Output the [X, Y] coordinate of the center of the cell containing the given text.  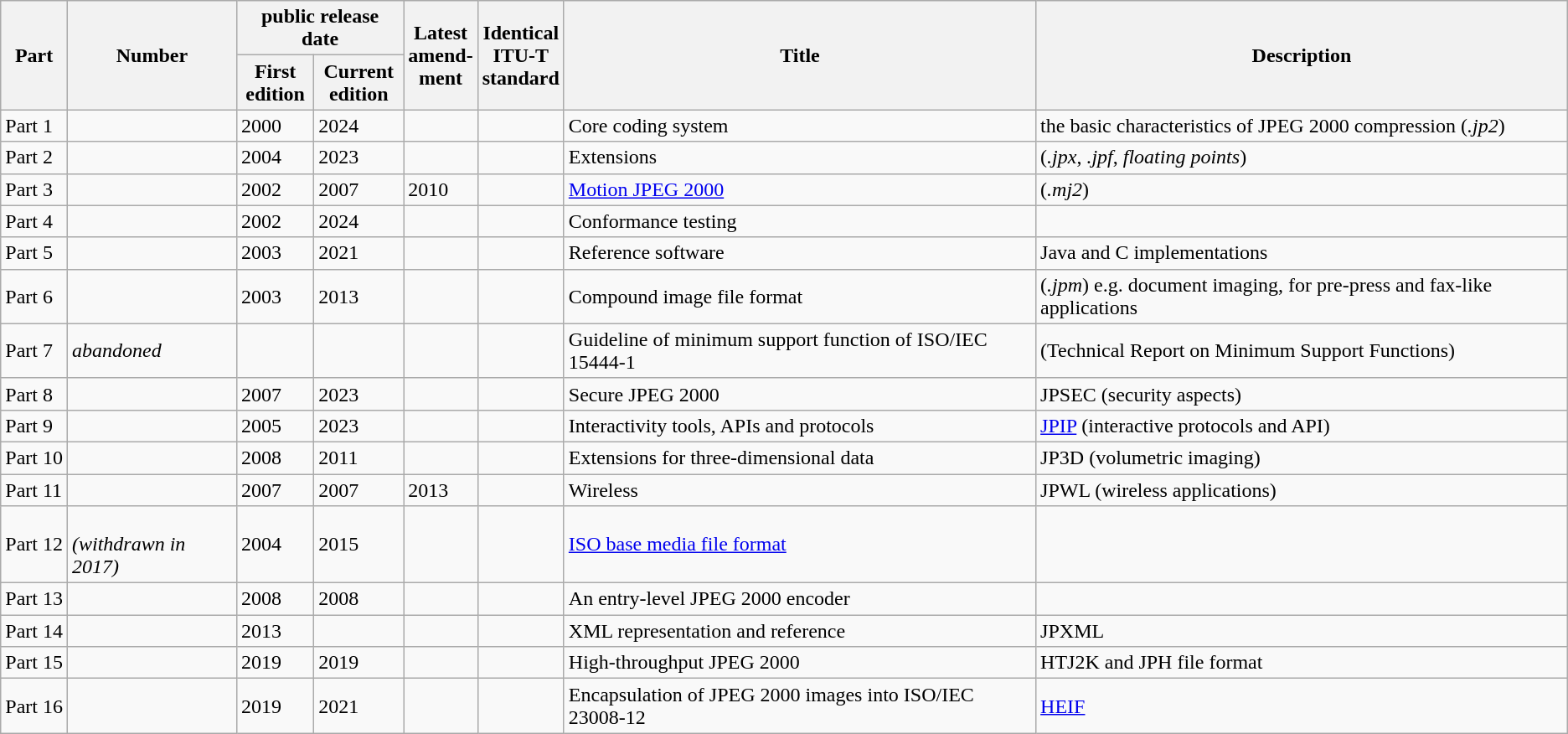
2000 [275, 126]
abandoned [152, 350]
Extensions for three-dimensional data [799, 457]
Part 4 [34, 221]
Currentedition [358, 82]
Part 15 [34, 663]
2010 [441, 189]
Description [1302, 55]
Part [34, 55]
ISO base media file format [799, 545]
JPXML [1302, 631]
HEIF [1302, 706]
Part 3 [34, 189]
Interactivity tools, APIs and protocols [799, 426]
public release date [320, 28]
High-throughput JPEG 2000 [799, 663]
Part 14 [34, 631]
(.jpm) e.g. document imaging, for pre-press and fax-like applications [1302, 297]
IdenticalITU-Tstandard [521, 55]
Part 11 [34, 490]
Core coding system [799, 126]
Part 10 [34, 457]
2015 [358, 545]
(.jpx, .jpf, floating points) [1302, 158]
Guideline of minimum support function of ISO/IEC 15444-1 [799, 350]
Part 2 [34, 158]
JPIP (interactive protocols and API) [1302, 426]
Java and C implementations [1302, 253]
Part 1 [34, 126]
2005 [275, 426]
Part 8 [34, 394]
2011 [358, 457]
Part 7 [34, 350]
the basic characteristics of JPEG 2000 compression (.jp2) [1302, 126]
Encapsulation of JPEG 2000 images into ISO/IEC 23008-12 [799, 706]
Part 9 [34, 426]
Part 6 [34, 297]
Part 12 [34, 545]
HTJ2K and JPH file format [1302, 663]
Number [152, 55]
Latestamend-ment [441, 55]
Firstedition [275, 82]
Part 5 [34, 253]
Compound image file format [799, 297]
Title [799, 55]
(Technical Report on Minimum Support Functions) [1302, 350]
Conformance testing [799, 221]
Wireless [799, 490]
Reference software [799, 253]
Extensions [799, 158]
XML representation and reference [799, 631]
JP3D (volumetric imaging) [1302, 457]
An entry-level JPEG 2000 encoder [799, 599]
Motion JPEG 2000 [799, 189]
Part 16 [34, 706]
JPSEC (security aspects) [1302, 394]
JPWL (wireless applications) [1302, 490]
(.mj2) [1302, 189]
Part 13 [34, 599]
(withdrawn in 2017) [152, 545]
Secure JPEG 2000 [799, 394]
